Capture the cell that displays the provided text and extract its [X, Y] central coordinate. 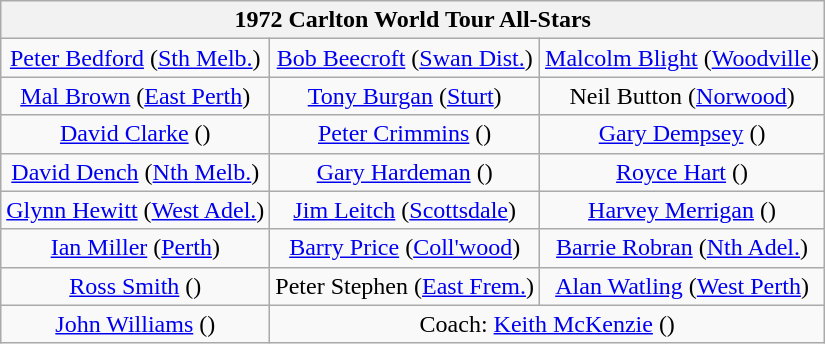
Royce Hart () [682, 172]
Coach: Keith McKenzie () [548, 324]
Gary Hardeman () [405, 172]
Malcolm Blight (Woodville) [682, 58]
Bob Beecroft (Swan Dist.) [405, 58]
John Williams () [136, 324]
Glynn Hewitt (West Adel.) [136, 210]
Jim Leitch (Scottsdale) [405, 210]
Peter Stephen (East Frem.) [405, 286]
Peter Bedford (Sth Melb.) [136, 58]
Harvey Merrigan () [682, 210]
David Clarke () [136, 134]
Barry Price (Coll'wood) [405, 248]
David Dench (Nth Melb.) [136, 172]
Tony Burgan (Sturt) [405, 96]
1972 Carlton World Tour All-Stars [413, 20]
Ian Miller (Perth) [136, 248]
Barrie Robran (Nth Adel.) [682, 248]
Peter Crimmins () [405, 134]
Neil Button (Norwood) [682, 96]
Ross Smith () [136, 286]
Mal Brown (East Perth) [136, 96]
Alan Watling (West Perth) [682, 286]
Gary Dempsey () [682, 134]
